Identify which cell holds the provided text, then report its [x, y] central coordinate. 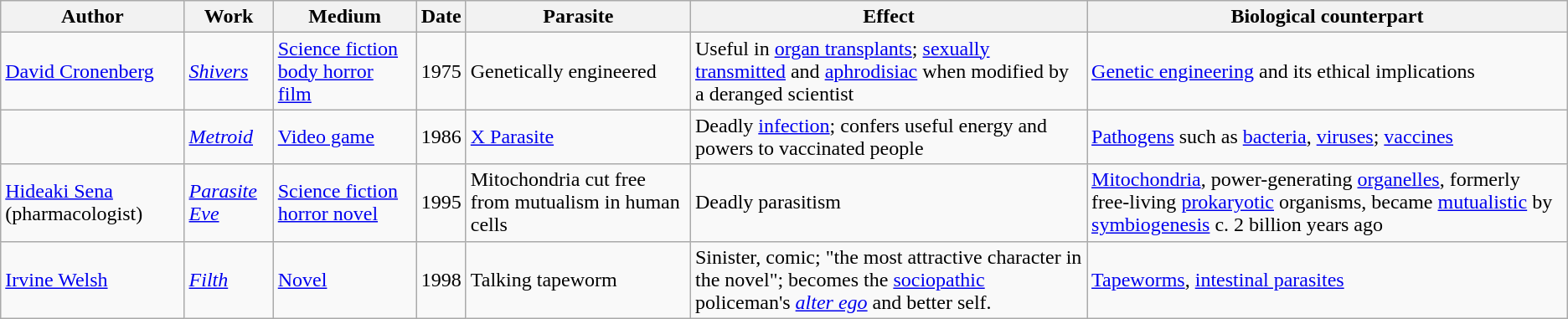
Video game [345, 137]
Science fiction horror novel [345, 203]
Deadly parasitism [888, 203]
X Parasite [578, 137]
Irvine Welsh [92, 280]
Filth [229, 280]
Date [441, 17]
Talking tapeworm [578, 280]
Useful in organ transplants; sexually transmitted and aphrodisiac when modified by a deranged scientist [888, 71]
Genetically engineered [578, 71]
Author [92, 17]
1986 [441, 137]
1998 [441, 280]
Genetic engineering and its ethical implications [1328, 71]
Science fiction body horror film [345, 71]
Tapeworms, intestinal parasites [1328, 280]
David Cronenberg [92, 71]
Deadly infection; confers useful energy and powers to vaccinated people [888, 137]
Effect [888, 17]
1995 [441, 203]
Metroid [229, 137]
Parasite Eve [229, 203]
1975 [441, 71]
Mitochondria cut free from mutualism in human cells [578, 203]
Parasite [578, 17]
Hideaki Sena (pharmacologist) [92, 203]
Shivers [229, 71]
Mitochondria, power-generating organelles, formerly free-living prokaryotic organisms, became mutualistic by symbiogenesis c. 2 billion years ago [1328, 203]
Pathogens such as bacteria, viruses; vaccines [1328, 137]
Biological counterpart [1328, 17]
Novel [345, 280]
Sinister, comic; "the most attractive character in the novel"; becomes the sociopathic policeman's alter ego and better self. [888, 280]
Medium [345, 17]
Work [229, 17]
